Return the [x, y] coordinate for the center point of the cell that contains the specified text.  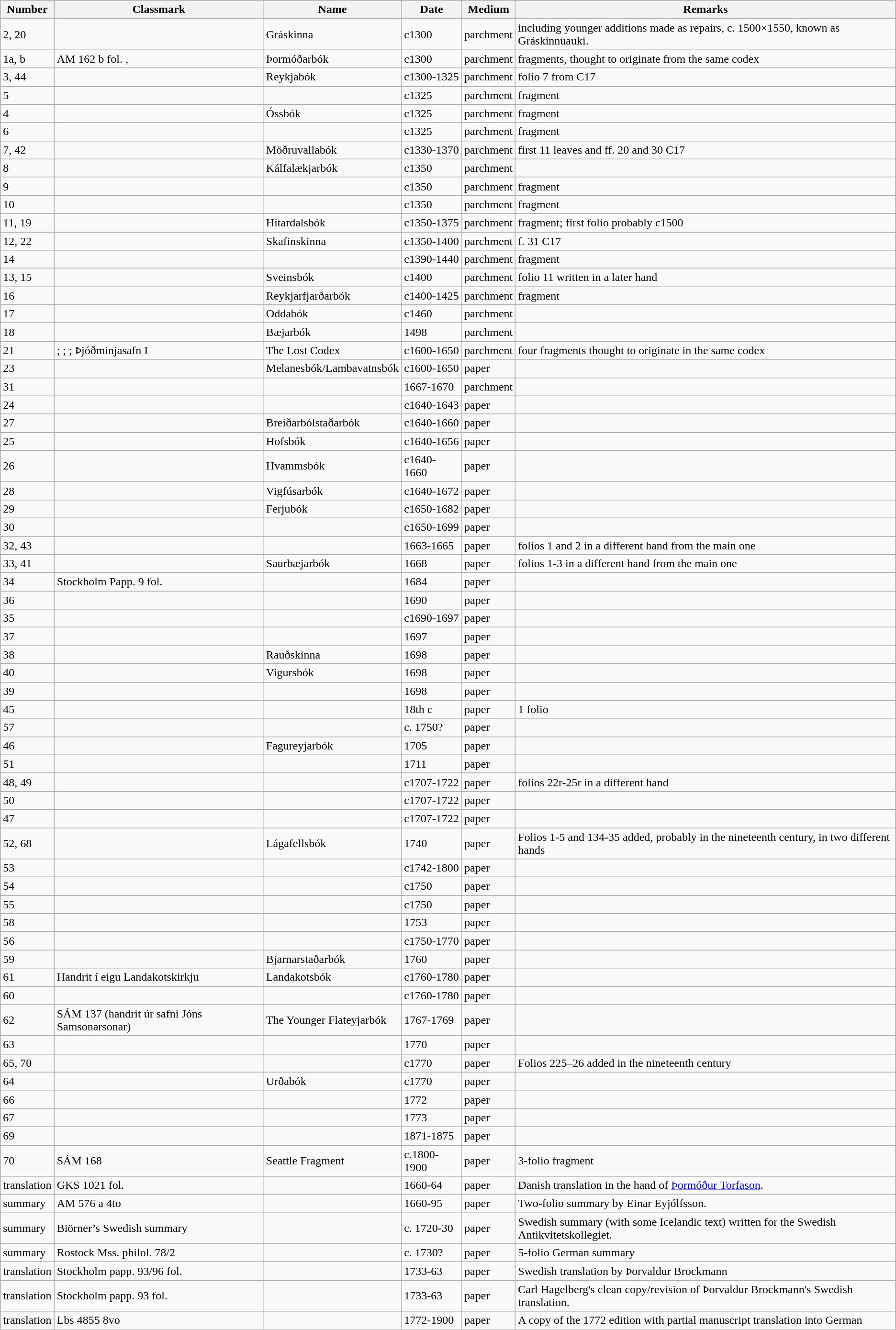
Oddabók [332, 314]
Two-folio summary by Einar Eyjólfsson. [706, 1204]
c1742-1800 [432, 868]
including younger additions made as repairs, c. 1500×1550, known as Gráskinnuauki. [706, 34]
Hofsbók [332, 441]
folio 7 from C17 [706, 77]
30 [27, 527]
3-folio fragment [706, 1160]
1498 [432, 332]
13, 15 [27, 278]
c1690-1697 [432, 618]
11, 19 [27, 223]
1a, b [27, 59]
Melanesbók/Lambavatnsbók [332, 369]
Vigfúsarbók [332, 491]
32, 43 [27, 545]
12, 22 [27, 241]
Classmark [159, 10]
54 [27, 886]
9 [27, 186]
26 [27, 466]
18th c [432, 709]
45 [27, 709]
c1640-1643 [432, 405]
2, 20 [27, 34]
27 [27, 423]
Swedish translation by Þorvaldur Brockmann [706, 1271]
40 [27, 673]
Kálfalækjarbók [332, 168]
Möðruvallabók [332, 150]
70 [27, 1160]
The Lost Codex [332, 350]
Folios 1-5 and 134-35 added, probably in the nineteenth century, in two different hands [706, 843]
1772-1900 [432, 1320]
58 [27, 923]
Breiðarbólstaðarbók [332, 423]
folios 1-3 in a different hand from the main one [706, 564]
c. 1720-30 [432, 1228]
29 [27, 509]
Reykjarfjarðarbók [332, 296]
1773 [432, 1118]
c1330-1370 [432, 150]
1 folio [706, 709]
Stockholm papp. 93/96 fol. [159, 1271]
Handrit í eigu Landakotskirkju [159, 977]
Biörner’s Swedish summary [159, 1228]
1760 [432, 959]
52, 68 [27, 843]
c1640-1672 [432, 491]
Hvammsbók [332, 466]
Stockholm Papp. 9 fol. [159, 582]
c1350-1375 [432, 223]
64 [27, 1081]
Carl Hagelberg's clean copy/revision of Þorvaldur Brockmann's Swedish translation. [706, 1296]
62 [27, 1020]
14 [27, 259]
AM 162 b fol. , [159, 59]
SÁM 168 [159, 1160]
1663-1665 [432, 545]
Saurbæjarbók [332, 564]
Remarks [706, 10]
5 [27, 95]
18 [27, 332]
48, 49 [27, 782]
60 [27, 995]
Landakotsbók [332, 977]
1772 [432, 1099]
1660-64 [432, 1185]
first 11 leaves and ff. 20 and 30 C17 [706, 150]
c1400 [432, 278]
35 [27, 618]
Rauðskinna [332, 655]
Swedish summary (with some Icelandic text) written for the Swedish Antikvitetskollegiet. [706, 1228]
Þormóðarbók [332, 59]
Name [332, 10]
GKS 1021 fol. [159, 1185]
Bæjarbók [332, 332]
c. 1750? [432, 727]
Reykjabók [332, 77]
28 [27, 491]
21 [27, 350]
4 [27, 113]
The Younger Flateyjarbók [332, 1020]
Lágafellsbók [332, 843]
c1390-1440 [432, 259]
fragments, thought to originate from the same codex [706, 59]
46 [27, 746]
1711 [432, 764]
69 [27, 1136]
3, 44 [27, 77]
59 [27, 959]
Lbs 4855 8vo [159, 1320]
c.1800-1900 [432, 1160]
1740 [432, 843]
c1750-1770 [432, 941]
61 [27, 977]
c1460 [432, 314]
66 [27, 1099]
folios 22r-25r in a different hand [706, 782]
Seattle Fragment [332, 1160]
Hítardalsbók [332, 223]
folio 11 written in a later hand [706, 278]
SÁM 137 (handrit úr safni Jóns Samsonarsonar) [159, 1020]
Bjarnarstaðarbók [332, 959]
Skafinskinna [332, 241]
Urðabók [332, 1081]
c1640-1656 [432, 441]
Danish translation in the hand of Þormóður Torfason. [706, 1185]
7, 42 [27, 150]
fragment; first folio probably c1500 [706, 223]
5-folio German summary [706, 1253]
55 [27, 905]
folios 1 and 2 in a different hand from the main one [706, 545]
Folios 225–26 added in the nineteenth century [706, 1063]
6 [27, 132]
67 [27, 1118]
1705 [432, 746]
57 [27, 727]
Óssbók [332, 113]
c1350-1400 [432, 241]
1871-1875 [432, 1136]
Medium [488, 10]
Vigursbók [332, 673]
1770 [432, 1045]
24 [27, 405]
Fagureyjarbók [332, 746]
31 [27, 387]
1690 [432, 600]
AM 576 a 4to [159, 1204]
c1300-1325 [432, 77]
8 [27, 168]
25 [27, 441]
c. 1730? [432, 1253]
63 [27, 1045]
four fragments thought to originate in the same codex [706, 350]
c1650-1699 [432, 527]
; ; ; Þjóðminjasafn I [159, 350]
23 [27, 369]
1667-1670 [432, 387]
34 [27, 582]
Number [27, 10]
1668 [432, 564]
c1650-1682 [432, 509]
Stockholm papp. 93 fol. [159, 1296]
Sveinsbók [332, 278]
1767-1769 [432, 1020]
50 [27, 800]
36 [27, 600]
65, 70 [27, 1063]
Date [432, 10]
51 [27, 764]
16 [27, 296]
Gráskinna [332, 34]
47 [27, 818]
53 [27, 868]
1660-95 [432, 1204]
56 [27, 941]
1684 [432, 582]
10 [27, 204]
Ferjubók [332, 509]
33, 41 [27, 564]
39 [27, 691]
A copy of the 1772 edition with partial manuscript translation into German [706, 1320]
17 [27, 314]
Rostock Mss. philol. 78/2 [159, 1253]
1753 [432, 923]
1697 [432, 637]
f. 31 C17 [706, 241]
38 [27, 655]
c1400-1425 [432, 296]
37 [27, 637]
